Output the [X, Y] coordinate of the center of the cell containing the given text.  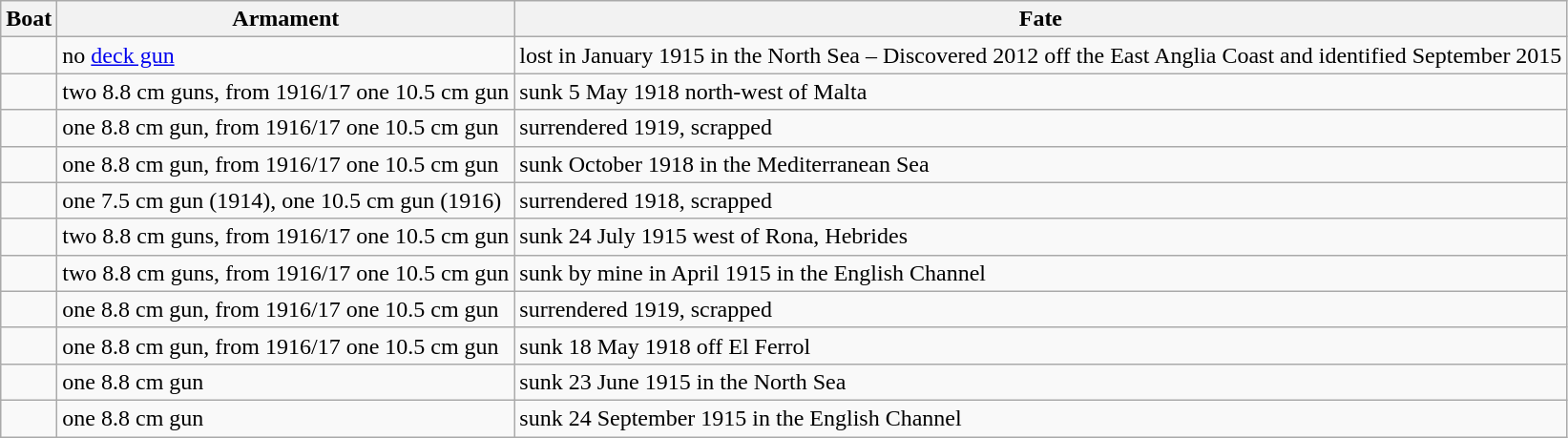
Boat [29, 19]
no deck gun [286, 55]
surrendered 1918, scrapped [1040, 200]
sunk 18 May 1918 off El Ferrol [1040, 345]
sunk October 1918 in the Mediterranean Sea [1040, 164]
sunk 5 May 1918 north-west of Malta [1040, 92]
sunk 24 July 1915 west of Rona, Hebrides [1040, 237]
sunk 24 September 1915 in the English Channel [1040, 418]
sunk by mine in April 1915 in the English Channel [1040, 273]
sunk 23 June 1915 in the North Sea [1040, 382]
Fate [1040, 19]
lost in January 1915 in the North Sea – Discovered 2012 off the East Anglia Coast and identified September 2015 [1040, 55]
Armament [286, 19]
one 7.5 cm gun (1914), one 10.5 cm gun (1916) [286, 200]
